For the text-containing cell, return its midpoint in [x, y] coordinate format. 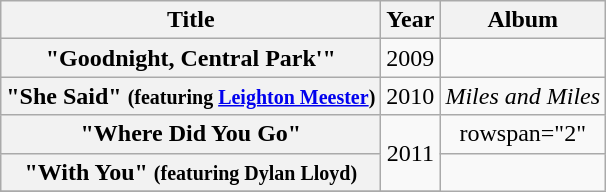
2011 [410, 153]
"With You" (featuring Dylan Lloyd) [191, 172]
rowspan="2" [523, 134]
Title [191, 20]
"Where Did You Go" [191, 134]
Year [410, 20]
"She Said" (featuring Leighton Meester) [191, 96]
Miles and Miles [523, 96]
2009 [410, 58]
2010 [410, 96]
"Goodnight, Central Park'" [191, 58]
Album [523, 20]
